Output the (X, Y) coordinate of the center of the cell containing the given text.  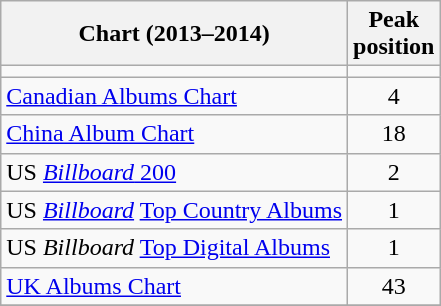
US Billboard 200 (174, 172)
UK Albums Chart (174, 286)
Peakposition (394, 34)
18 (394, 134)
US Billboard Top Country Albums (174, 210)
Chart (2013–2014) (174, 34)
US Billboard Top Digital Albums (174, 248)
4 (394, 96)
Canadian Albums Chart (174, 96)
China Album Chart (174, 134)
43 (394, 286)
2 (394, 172)
